Detect which cell encompasses the target text, then output its (x, y) center coordinate. 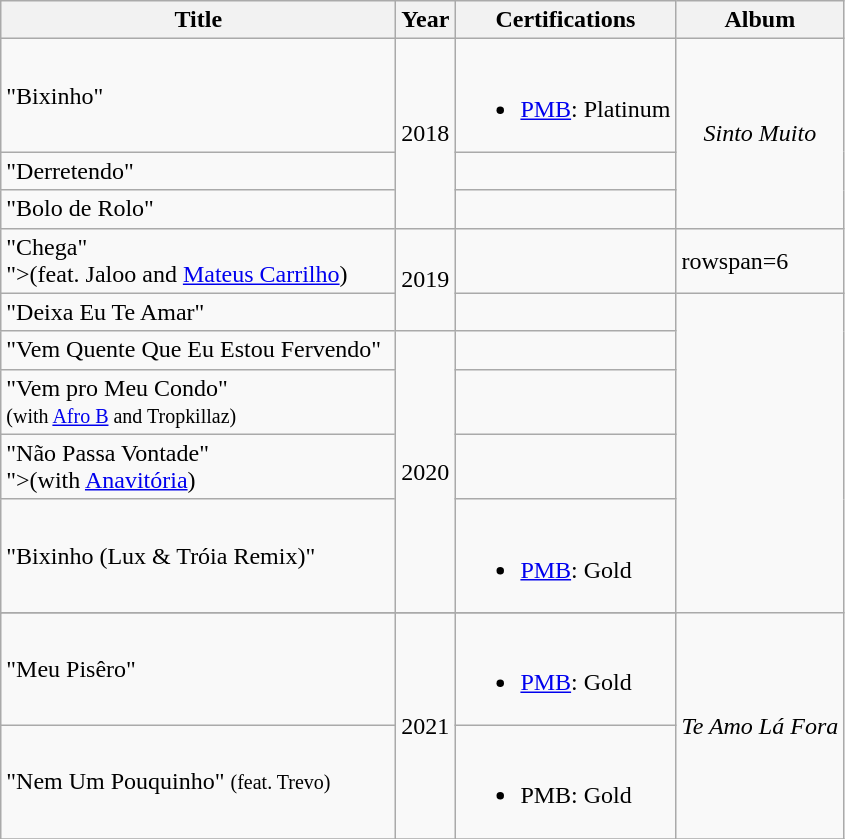
Sinto Muito (760, 134)
Year (426, 20)
Album (760, 20)
rowspan=6 (760, 260)
2021 (426, 725)
2019 (426, 280)
2018 (426, 134)
"Bolo de Rolo" (198, 209)
Te Amo Lá Fora (760, 725)
Certifications (566, 20)
"Bixinho" (198, 96)
"Nem Um Pouquinho" (feat. Trevo) (198, 782)
PMB: Platinum (566, 96)
"Meu Pisêro" (198, 668)
"Bixinho (Lux & Tróia Remix)" (198, 556)
"Vem pro Meu Condo"(with Afro B and Tropkillaz) (198, 402)
"Deixa Eu Te Amar" (198, 312)
"Chega"">(feat. Jaloo and Mateus Carrilho) (198, 260)
"Derretendo" (198, 171)
Title (198, 20)
"Vem Quente Que Eu Estou Fervendo" (198, 350)
2020 (426, 472)
"Não Passa Vontade"">(with Anavitória) (198, 466)
